For the text-containing cell, return its midpoint in [X, Y] coordinate format. 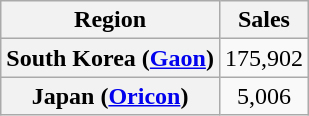
South Korea (Gaon) [110, 58]
5,006 [264, 96]
Region [110, 20]
175,902 [264, 58]
Sales [264, 20]
Japan (Oricon) [110, 96]
